Return the (x, y) coordinate for the center point of the cell that contains the specified text.  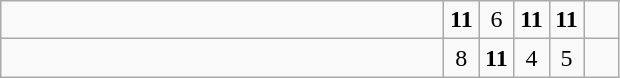
4 (532, 58)
8 (462, 58)
6 (496, 20)
5 (566, 58)
